Locate the cell with the specified text and output its [x, y] center coordinate. 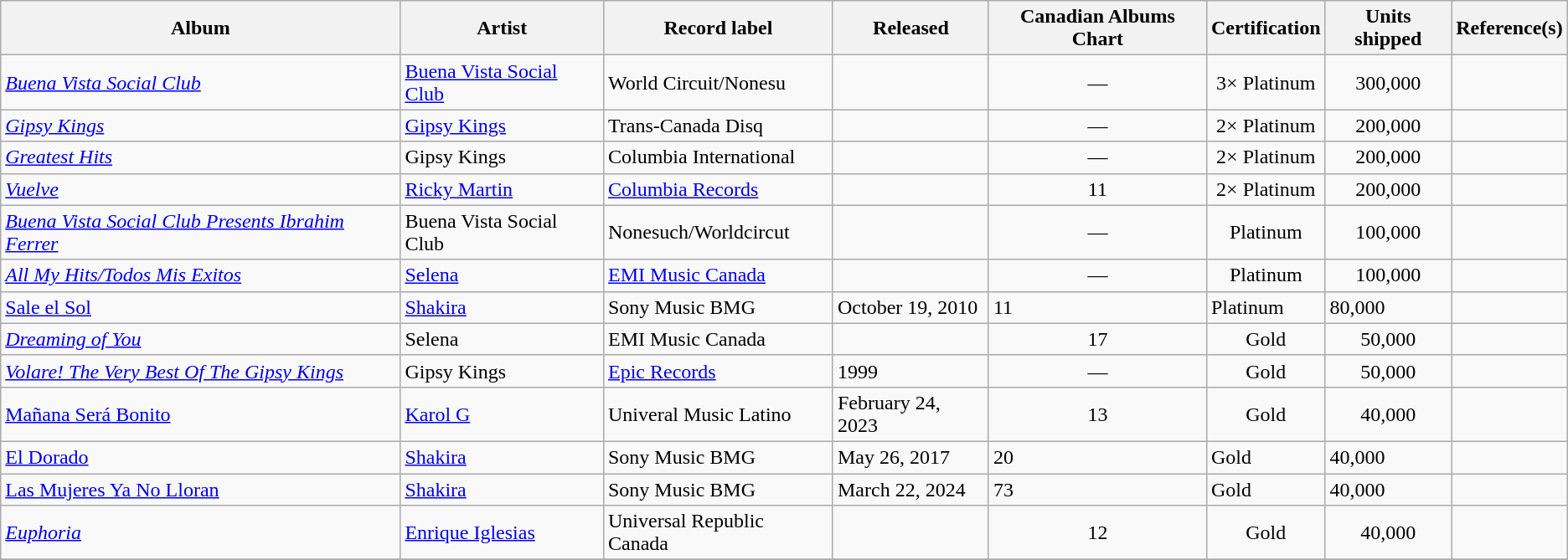
El Dorado [201, 457]
Canadian Albums Chart [1097, 28]
73 [1097, 490]
12 [1097, 532]
All My Hits/Todos Mis Exitos [201, 275]
Columbia International [718, 157]
13 [1097, 414]
Album [201, 28]
Univeral Music Latino [718, 414]
Epic Records [718, 371]
20 [1097, 457]
Reference(s) [1509, 28]
300,000 [1389, 82]
May 26, 2017 [910, 457]
Nonesuch/Worldcircut [718, 233]
Artist [503, 28]
80,000 [1389, 307]
Greatest Hits [201, 157]
Buena Vista Social Club Presents Ibrahim Ferrer [201, 233]
Sale el Sol [201, 307]
17 [1097, 339]
Volare! The Very Best Of The Gipsy Kings [201, 371]
Enrique Iglesias [503, 532]
Dreaming of You [201, 339]
Certification [1266, 28]
3× Platinum [1266, 82]
World Circuit/Nonesu [718, 82]
October 19, 2010 [910, 307]
March 22, 2024 [910, 490]
Las Mujeres Ya No Lloran [201, 490]
Ricky Martin [503, 189]
Released [910, 28]
Vuelve [201, 189]
Mañana Será Bonito [201, 414]
Karol G [503, 414]
Universal Republic Canada [718, 532]
Units shipped [1389, 28]
1999 [910, 371]
Columbia Records [718, 189]
Trans-Canada Disq [718, 126]
February 24, 2023 [910, 414]
Euphoria [201, 532]
Record label [718, 28]
